Output the (x, y) coordinate of the center of the cell containing the given text.  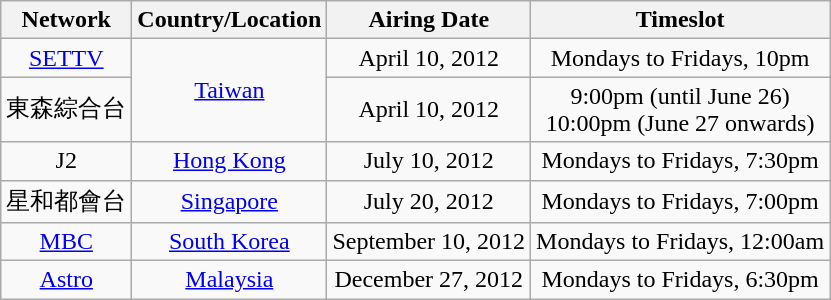
J2 (66, 161)
Timeslot (680, 20)
July 20, 2012 (429, 202)
September 10, 2012 (429, 242)
SETTV (66, 58)
Mondays to Fridays, 7:00pm (680, 202)
Astro (66, 280)
Airing Date (429, 20)
MBC (66, 242)
星和都會台 (66, 202)
Mondays to Fridays, 6:30pm (680, 280)
Hong Kong (230, 161)
Network (66, 20)
Country/Location (230, 20)
Taiwan (230, 90)
December 27, 2012 (429, 280)
9:00pm (until June 26) 10:00pm (June 27 onwards) (680, 110)
July 10, 2012 (429, 161)
Mondays to Fridays, 10pm (680, 58)
東森綜合台 (66, 110)
Mondays to Fridays, 12:00am (680, 242)
Malaysia (230, 280)
Singapore (230, 202)
Mondays to Fridays, 7:30pm (680, 161)
South Korea (230, 242)
